Provide the [X, Y] coordinate of the cell's center where the given text is located.  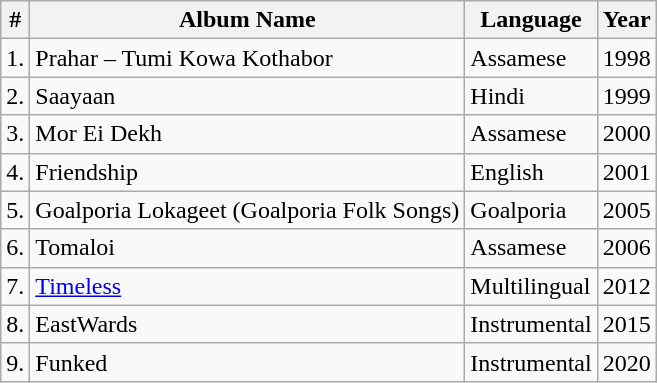
1. [16, 58]
2. [16, 96]
4. [16, 172]
Prahar – Tumi Kowa Kothabor [248, 58]
6. [16, 248]
Year [626, 20]
1998 [626, 58]
2015 [626, 324]
Mor Ei Dekh [248, 134]
English [531, 172]
Multilingual [531, 286]
2020 [626, 362]
Hindi [531, 96]
Tomaloi [248, 248]
# [16, 20]
9. [16, 362]
2012 [626, 286]
2000 [626, 134]
Album Name [248, 20]
Goalporia Lokageet (Goalporia Folk Songs) [248, 210]
8. [16, 324]
EastWards [248, 324]
7. [16, 286]
Timeless [248, 286]
2001 [626, 172]
2006 [626, 248]
1999 [626, 96]
Funked [248, 362]
3. [16, 134]
5. [16, 210]
Language [531, 20]
Goalporia [531, 210]
2005 [626, 210]
Friendship [248, 172]
Saayaan [248, 96]
